Determine the (x, y) coordinate at the center of the cell enclosing the given text.  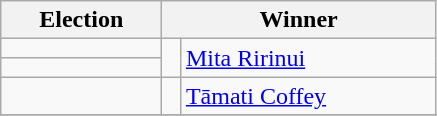
Mita Ririnui (308, 58)
Winner (299, 20)
Tāmati Coffey (308, 96)
Election (82, 20)
